Search for the cell housing the specified text and yield its (X, Y) center coordinate. 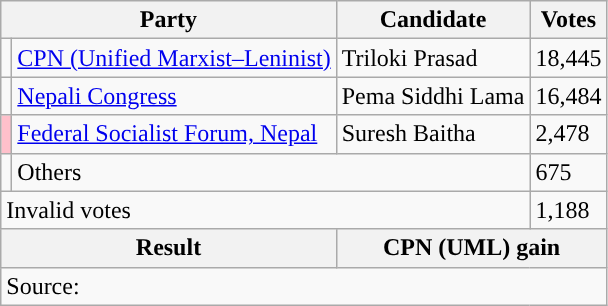
Others (271, 172)
Triloki Prasad (433, 58)
Pema Siddhi Lama (433, 96)
Source: (304, 286)
Federal Socialist Forum, Nepal (174, 134)
Result (168, 248)
Party (168, 20)
16,484 (568, 96)
Invalid votes (266, 210)
CPN (UML) gain (472, 248)
CPN (Unified Marxist–Leninist) (174, 58)
Candidate (433, 20)
2,478 (568, 134)
1,188 (568, 210)
18,445 (568, 58)
Nepali Congress (174, 96)
Votes (568, 20)
Suresh Baitha (433, 134)
675 (568, 172)
